Pinpoint the cell where the given text exists, returning its (x, y) midpoint coordinate. 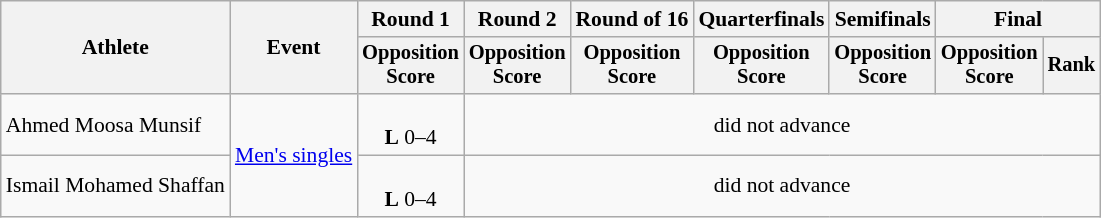
Event (294, 48)
Quarterfinals (761, 19)
Semifinals (882, 19)
Round 2 (518, 19)
Round of 16 (632, 19)
Ismail Mohamed Shaffan (116, 186)
Men's singles (294, 155)
Rank (1072, 66)
Round 1 (410, 19)
Ahmed Moosa Munsif (116, 124)
Final (1018, 19)
Athlete (116, 48)
